Capture the cell that displays the provided text and extract its (x, y) central coordinate. 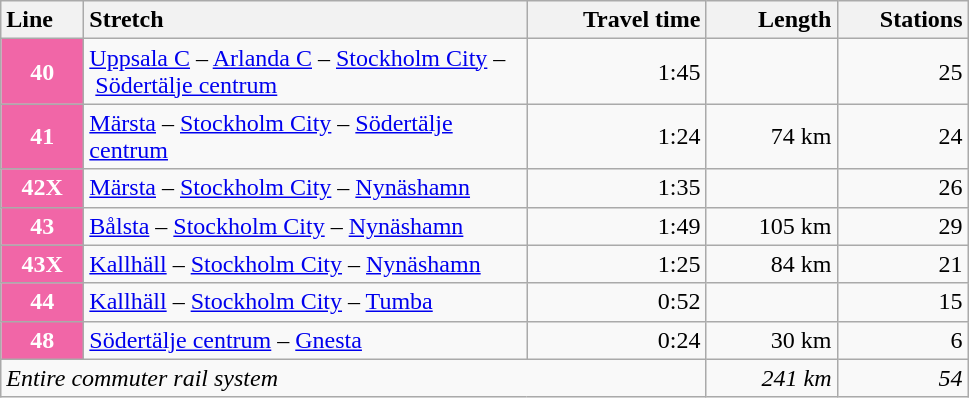
Length (772, 20)
42X (42, 188)
25 (902, 72)
48 (42, 340)
1:25 (616, 264)
15 (902, 302)
Kallhäll – Stockholm City – Nynäshamn (306, 264)
43 (42, 226)
74 km (772, 136)
26 (902, 188)
21 (902, 264)
Bålsta – Stockholm City – Nynäshamn (306, 226)
54 (902, 378)
0:52 (616, 302)
Kallhäll – Stockholm City – Tumba (306, 302)
24 (902, 136)
0:24 (616, 340)
1:35 (616, 188)
44 (42, 302)
1:49 (616, 226)
Stations (902, 20)
Travel time (616, 20)
1:24 (616, 136)
40 (42, 72)
84 km (772, 264)
41 (42, 136)
1:45 (616, 72)
6 (902, 340)
Södertälje centrum – Gnesta (306, 340)
Märsta – Stockholm City – Södertälje centrum (306, 136)
Entire commuter rail system (354, 378)
Märsta – Stockholm City – Nynäshamn (306, 188)
241 km (772, 378)
Line (42, 20)
Stretch (306, 20)
105 km (772, 226)
Uppsala C – Arlanda C – Stockholm City – Södertälje centrum (306, 72)
30 km (772, 340)
43X (42, 264)
29 (902, 226)
